Extract the [x, y] coordinate from the center of the cell holding the provided text.  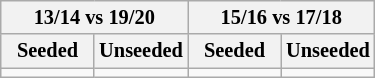
13/14 vs 19/20 [94, 17]
15/16 vs 17/18 [282, 17]
